Return [X, Y] of the center of cell containing provided text 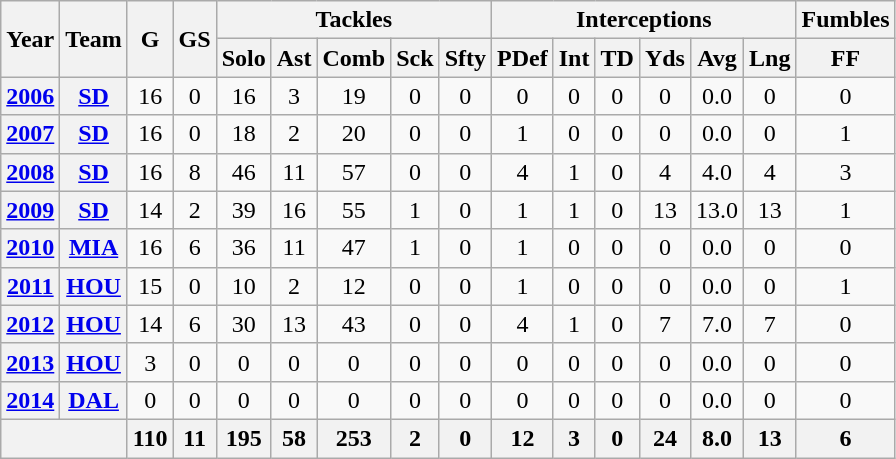
195 [244, 438]
FF [846, 58]
Lng [770, 58]
2008 [30, 172]
36 [244, 248]
2012 [30, 324]
2013 [30, 362]
55 [354, 210]
253 [354, 438]
7.0 [716, 324]
19 [354, 96]
8.0 [716, 438]
Tackles [354, 20]
G [150, 39]
2007 [30, 134]
2006 [30, 96]
Year [30, 39]
58 [294, 438]
43 [354, 324]
2014 [30, 400]
18 [244, 134]
13.0 [716, 210]
PDef [523, 58]
Ast [294, 58]
57 [354, 172]
15 [150, 286]
46 [244, 172]
TD [617, 58]
24 [664, 438]
2009 [30, 210]
8 [194, 172]
Solo [244, 58]
10 [244, 286]
2010 [30, 248]
2011 [30, 286]
47 [354, 248]
20 [354, 134]
Interceptions [644, 20]
Avg [716, 58]
39 [244, 210]
DAL [94, 400]
Team [94, 39]
Yds [664, 58]
Sck [415, 58]
Sfty [465, 58]
MIA [94, 248]
30 [244, 324]
110 [150, 438]
GS [194, 39]
Int [574, 58]
4.0 [716, 172]
Fumbles [846, 20]
Comb [354, 58]
